For the text-containing cell, return its midpoint in (x, y) coordinate format. 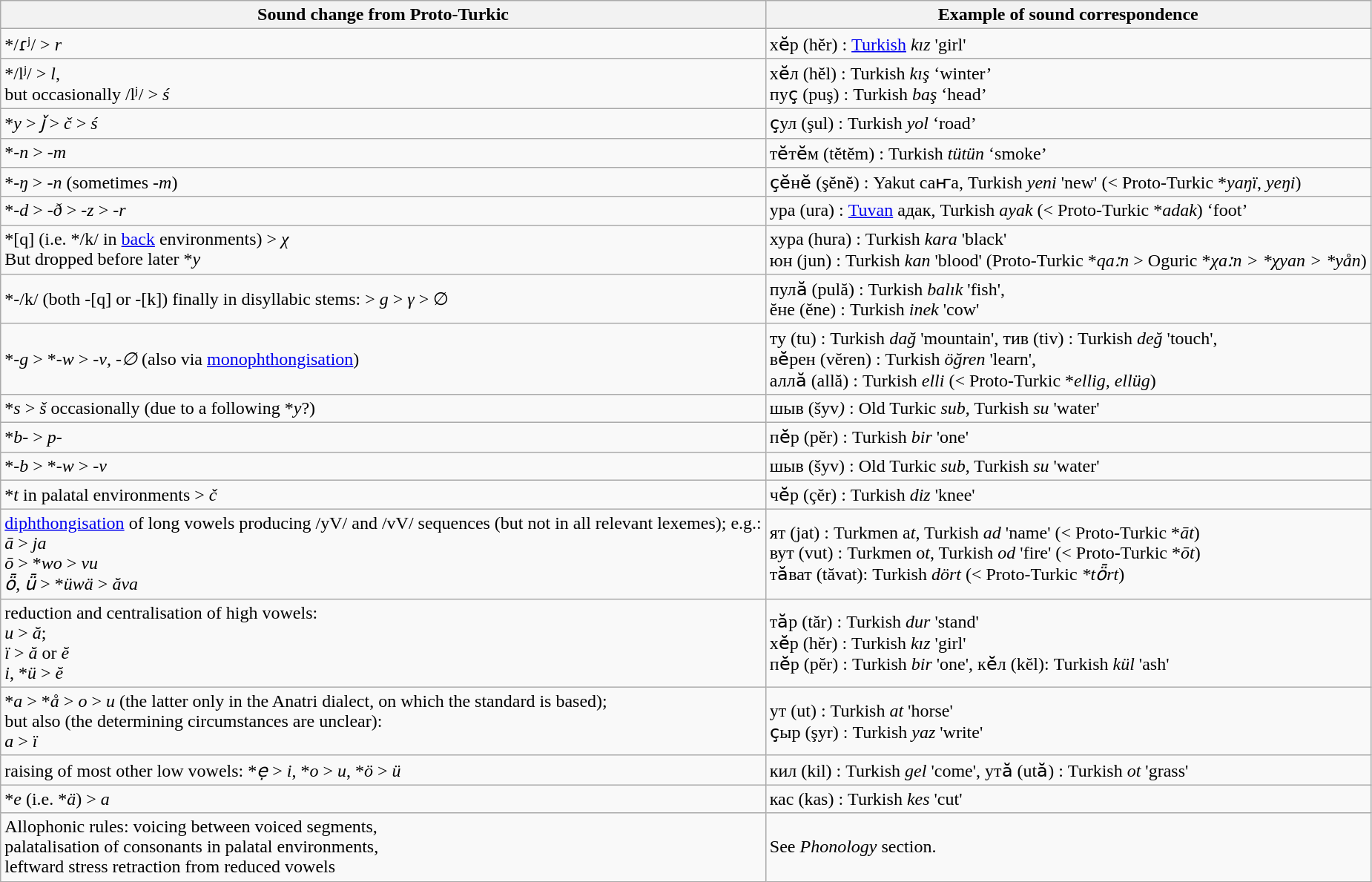
*e (i.e. *ä) > a (383, 799)
*a > *å > o > u (the latter only in the Anatri dialect, on which the standard is based);but also (the determining circumstances are unclear):a > ï (383, 721)
ура (ura) : Tuvan адак, Turkish ayak (< Proto-Turkic *adak) ‘foot’ (1068, 211)
*[q] (i.e. */k/ in back environments) > χBut dropped before later *y (383, 249)
чӗр (çĕr) : Turkish diz 'knee' (1068, 495)
тӗтӗм (tĕtĕm) : Turkish tütün ‘smoke’ (1068, 153)
See Phonology section. (1068, 847)
ҫул (şul) : Turkish yol ‘road’ (1068, 123)
ҫӗнӗ (şĕnĕ) : Yakut саҥа, Turkish yeni 'new' (< Proto-Turkic *yaŋï, yeŋi) (1068, 182)
пӗр (pĕr) : Turkish bir 'one' (1068, 437)
хура (hura) : Turkish kara 'black'юн (jun) : Turkish kan 'blood' (Proto-Turkic *qaːn > Oguric *χaːn > *χyan > *yån) (1068, 249)
*-n > -m (383, 153)
*y > ǰ > č > ś (383, 123)
*/lʲ/ > l,but occasionally /lʲ/ > ś (383, 83)
*b- > p- (383, 437)
кил (kil) : Turkish gel 'come', утӑ (utӑ) : Turkish ot 'grass' (1068, 770)
*-g > *-w > -v, -∅ (also via monophthongisation) (383, 359)
reduction and centralisation of high vowels:u > ă;ï > ă or ĕi, *ü > ĕ (383, 642)
Sound change from Proto-Turkic (383, 15)
*t in palatal environments > č (383, 495)
ут (ut) : Turkish at 'horse'ҫыр (şyr) : Turkish yaz 'write' (1068, 721)
кас (kas) : Turkish kes 'cut' (1068, 799)
Example of sound correspondence (1068, 15)
*-/k/ (both -[q] or -[k]) finally in disyllabic stems: > g > γ > ∅ (383, 300)
Allophonic rules: voicing between voiced segments,palatalisation of consonants in palatal environments,leftward stress retraction from reduced vowels (383, 847)
*-d > -ð > -z > -r (383, 211)
*-b > *-w > -v (383, 466)
*-ŋ > -n (sometimes -m) (383, 182)
хӗр (hĕr) : Turkish kız 'girl' (1068, 44)
тӑр (tăr) : Turkish dur 'stand'хӗр (hĕr) : Turkish kız 'girl'пӗр (pĕr) : Turkish bir 'one', кӗл (kĕl): Turkish kül 'ash' (1068, 642)
хӗл (hĕl) : Turkish kış ‘winter’пуҫ (puş) : Turkish baş ‘head’ (1068, 83)
raising of most other low vowels: *ẹ > i, *o > u, *ö > ü (383, 770)
пулӑ (pulă) : Turkish balık 'fish',ĕне (ĕne) : Turkish inek 'cow' (1068, 300)
*/ɾʲ/ > r (383, 44)
*s > š occasionally (due to a following *y?) (383, 408)
diphthongisation of long vowels producing /yV/ and /vV/ sequences (but not in all relevant lexemes); e.g.:ā > jaō > *wo > vuȫ, ǖ > *üwä > ăva (383, 555)
